Search for the cell housing the specified text and yield its (X, Y) center coordinate. 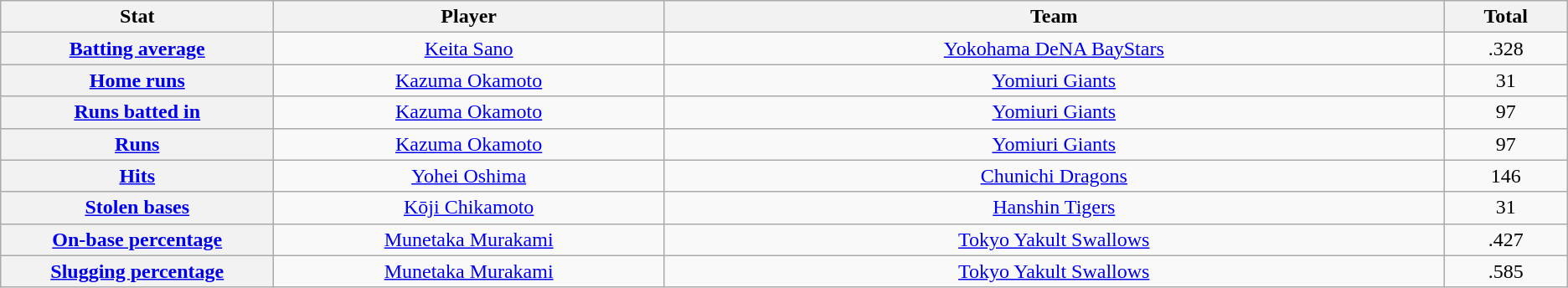
Hanshin Tigers (1055, 208)
Yokohama DeNA BayStars (1055, 49)
.427 (1506, 239)
Home runs (137, 80)
Total (1506, 17)
Stat (137, 17)
.328 (1506, 49)
Team (1055, 17)
Hits (137, 176)
Kōji Chikamoto (469, 208)
Runs (137, 144)
Yohei Oshima (469, 176)
Keita Sano (469, 49)
Chunichi Dragons (1055, 176)
Runs batted in (137, 112)
Stolen bases (137, 208)
146 (1506, 176)
On-base percentage (137, 239)
.585 (1506, 271)
Player (469, 17)
Slugging percentage (137, 271)
Batting average (137, 49)
